Return the [X, Y] coordinate for the center point of the cell that contains the specified text.  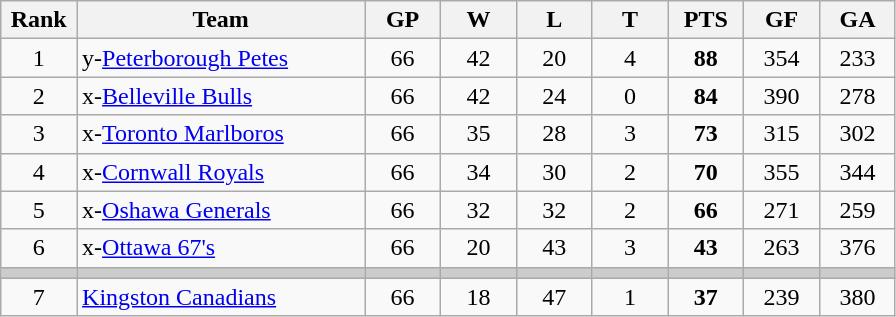
88 [706, 58]
GA [857, 20]
x-Cornwall Royals [221, 172]
84 [706, 96]
Rank [39, 20]
302 [857, 134]
T [630, 20]
73 [706, 134]
7 [39, 297]
x-Toronto Marlboros [221, 134]
y-Peterborough Petes [221, 58]
278 [857, 96]
30 [554, 172]
233 [857, 58]
5 [39, 210]
24 [554, 96]
Team [221, 20]
Kingston Canadians [221, 297]
263 [782, 248]
x-Ottawa 67's [221, 248]
W [479, 20]
x-Oshawa Generals [221, 210]
259 [857, 210]
355 [782, 172]
L [554, 20]
271 [782, 210]
390 [782, 96]
354 [782, 58]
37 [706, 297]
70 [706, 172]
35 [479, 134]
376 [857, 248]
x-Belleville Bulls [221, 96]
0 [630, 96]
6 [39, 248]
47 [554, 297]
380 [857, 297]
28 [554, 134]
GF [782, 20]
GP [403, 20]
18 [479, 297]
239 [782, 297]
315 [782, 134]
344 [857, 172]
34 [479, 172]
PTS [706, 20]
